Identify which cell holds the provided text, then report its (X, Y) central coordinate. 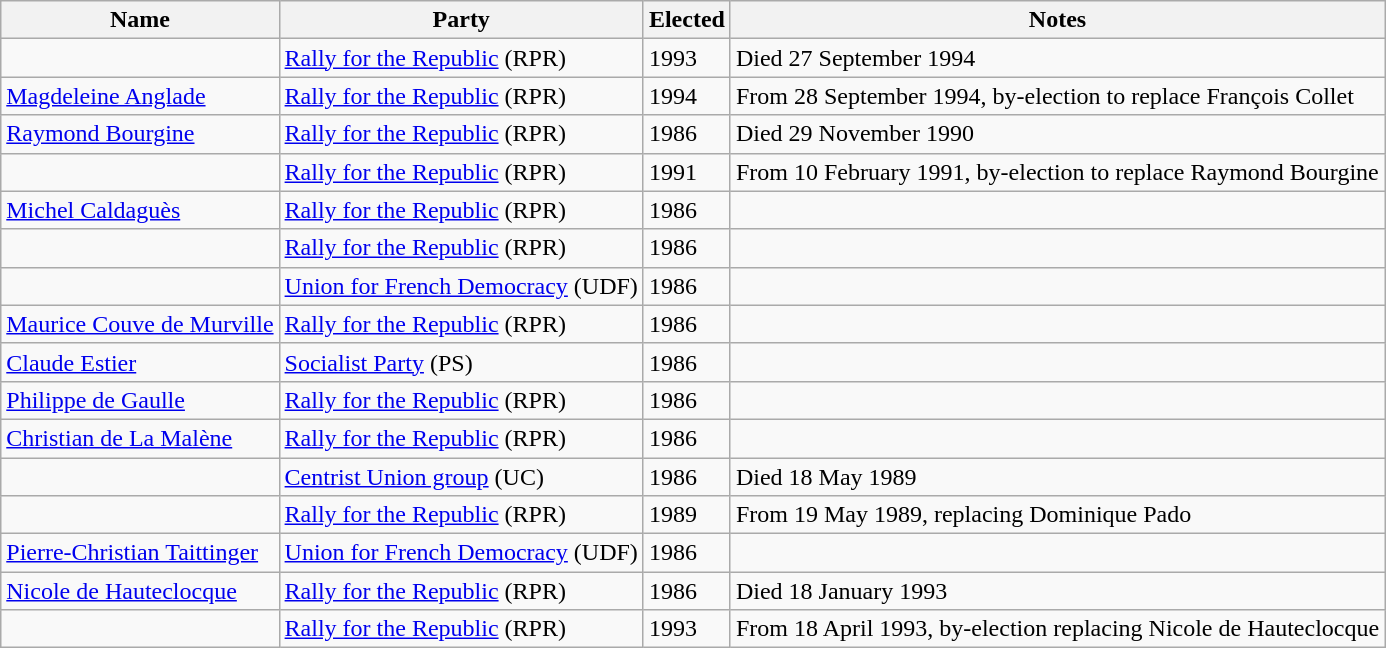
From 18 April 1993, by-election replacing Nicole de Hauteclocque (1057, 629)
Died 27 September 1994 (1057, 58)
Christian de La Malène (140, 438)
Party (461, 20)
From 19 May 1989, replacing Dominique Pado (1057, 515)
Died 29 November 1990 (1057, 134)
Pierre-Christian Taittinger (140, 553)
1994 (686, 96)
Nicole de Hauteclocque (140, 591)
From 28 September 1994, by-election to replace François Collet (1057, 96)
Maurice Couve de Murville (140, 324)
Died 18 January 1993 (1057, 591)
Elected (686, 20)
Michel Caldaguès (140, 210)
Raymond Bourgine (140, 134)
Socialist Party (PS) (461, 362)
Centrist Union group (UC) (461, 477)
Philippe de Gaulle (140, 400)
Name (140, 20)
1991 (686, 172)
Claude Estier (140, 362)
1989 (686, 515)
Notes (1057, 20)
Died 18 May 1989 (1057, 477)
Magdeleine Anglade (140, 96)
From 10 February 1991, by-election to replace Raymond Bourgine (1057, 172)
